Pinpoint the cell where the given text exists, returning its (X, Y) midpoint coordinate. 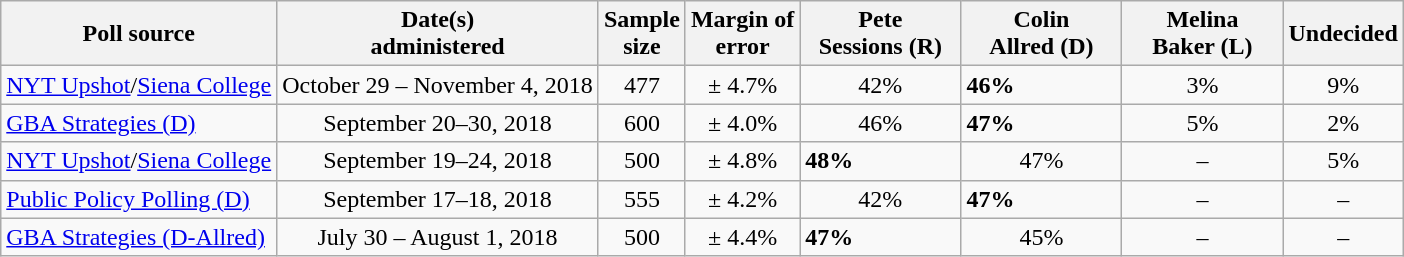
2% (1343, 123)
± 4.7% (742, 85)
± 4.0% (742, 123)
48% (880, 161)
Date(s)administered (438, 34)
MelinaBaker (L) (1202, 34)
± 4.8% (742, 161)
September 17–18, 2018 (438, 199)
September 19–24, 2018 (438, 161)
45% (1042, 237)
477 (642, 85)
Samplesize (642, 34)
September 20–30, 2018 (438, 123)
Public Policy Polling (D) (139, 199)
555 (642, 199)
July 30 – August 1, 2018 (438, 237)
3% (1202, 85)
ColinAllred (D) (1042, 34)
± 4.4% (742, 237)
GBA Strategies (D) (139, 123)
Margin oferror (742, 34)
Undecided (1343, 34)
± 4.2% (742, 199)
PeteSessions (R) (880, 34)
Poll source (139, 34)
600 (642, 123)
GBA Strategies (D-Allred) (139, 237)
9% (1343, 85)
October 29 – November 4, 2018 (438, 85)
